From the cell containing the given text, extract its center point as [X, Y] coordinate. 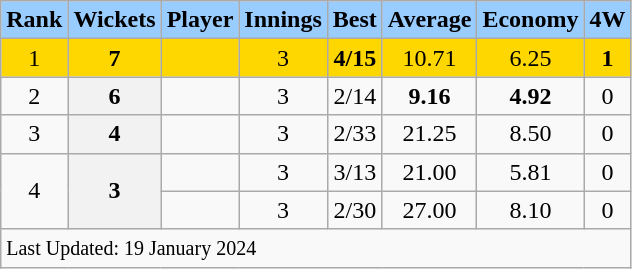
2 [34, 96]
2/30 [354, 210]
Average [430, 20]
4.92 [530, 96]
Player [200, 20]
5.81 [530, 172]
Innings [283, 20]
2/33 [354, 134]
9.16 [430, 96]
Wickets [114, 20]
21.00 [430, 172]
Best [354, 20]
8.50 [530, 134]
7 [114, 58]
Rank [34, 20]
8.10 [530, 210]
21.25 [430, 134]
3/13 [354, 172]
6 [114, 96]
2/14 [354, 96]
4/15 [354, 58]
10.71 [430, 58]
Last Updated: 19 January 2024 [316, 248]
27.00 [430, 210]
6.25 [530, 58]
Economy [530, 20]
4W [608, 20]
